Determine the [x, y] coordinate at the center of the cell enclosing the given text.  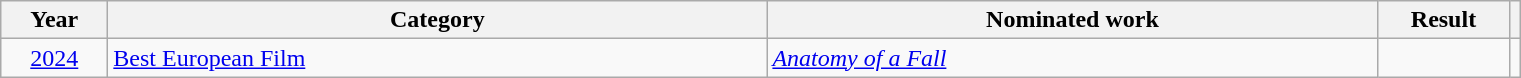
2024 [54, 58]
Best European Film [438, 58]
Result [1444, 20]
Category [438, 20]
Anatomy of a Fall [1072, 58]
Nominated work [1072, 20]
Year [54, 20]
